Pinpoint the cell where the given text exists, returning its [X, Y] midpoint coordinate. 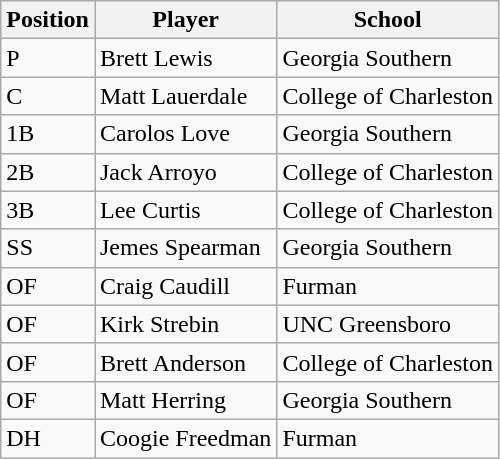
Kirk Strebin [185, 324]
Position [48, 20]
Player [185, 20]
Brett Lewis [185, 58]
1B [48, 134]
C [48, 96]
DH [48, 438]
UNC Greensboro [388, 324]
SS [48, 248]
Lee Curtis [185, 210]
Carolos Love [185, 134]
3B [48, 210]
Matt Lauerdale [185, 96]
Craig Caudill [185, 286]
Brett Anderson [185, 362]
School [388, 20]
Matt Herring [185, 400]
P [48, 58]
Jemes Spearman [185, 248]
2B [48, 172]
Coogie Freedman [185, 438]
Jack Arroyo [185, 172]
